Detect which cell encompasses the target text, then output its [X, Y] center coordinate. 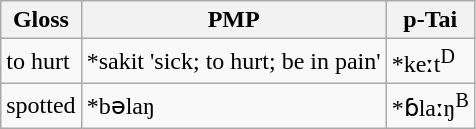
spotted [41, 106]
*ɓlaːŋB [430, 106]
to hurt [41, 62]
*keːtD [430, 62]
p-Tai [430, 20]
*sakit 'sick; to hurt; be in pain' [234, 62]
Gloss [41, 20]
PMP [234, 20]
*bəlaŋ [234, 106]
